Output the (X, Y) coordinate of the center of the cell containing the given text.  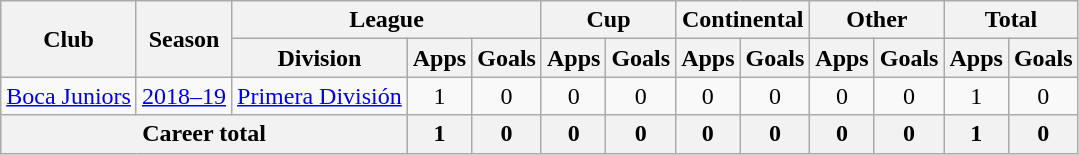
Division (320, 58)
Club (69, 39)
2018–19 (184, 96)
Other (877, 20)
Career total (204, 134)
League (387, 20)
Boca Juniors (69, 96)
Primera División (320, 96)
Season (184, 39)
Total (1011, 20)
Cup (608, 20)
Continental (743, 20)
